Scan for the cell matching the given text and deliver its [X, Y] coordinate at center. 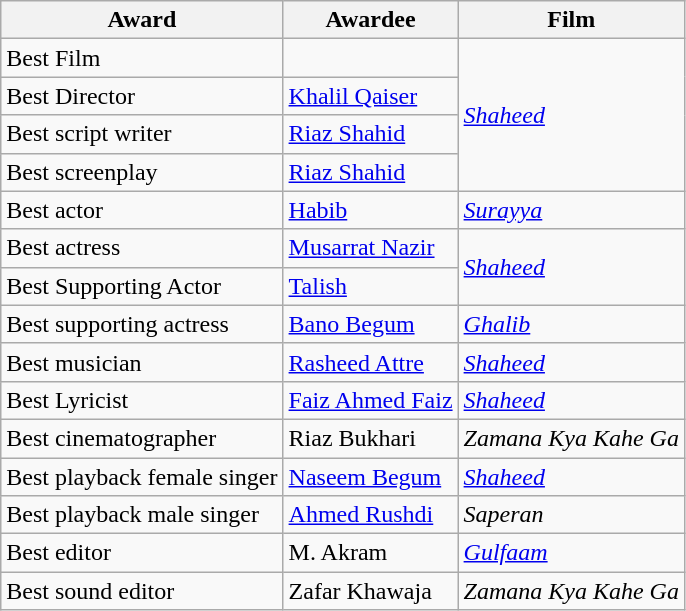
Habib [370, 210]
Best sound editor [142, 591]
Rasheed Attre [370, 362]
Talish [370, 286]
Best Supporting Actor [142, 286]
Best actor [142, 210]
Award [142, 20]
Best cinematographer [142, 438]
Musarrat Nazir [370, 248]
Best supporting actress [142, 324]
Khalil Qaiser [370, 96]
Naseem Begum [370, 477]
Best editor [142, 553]
Best Director [142, 96]
Ghalib [571, 324]
Best playback female singer [142, 477]
Best playback male singer [142, 515]
Zafar Khawaja [370, 591]
Faiz Ahmed Faiz [370, 400]
Gulfaam [571, 553]
Best actress [142, 248]
Film [571, 20]
Best Lyricist [142, 400]
Best screenplay [142, 172]
Best script writer [142, 134]
Best musician [142, 362]
Surayya [571, 210]
Best Film [142, 58]
M. Akram [370, 553]
Bano Begum [370, 324]
Ahmed Rushdi [370, 515]
Saperan [571, 515]
Riaz Bukhari [370, 438]
Awardee [370, 20]
